Scan for the cell matching the given text and deliver its (x, y) coordinate at center. 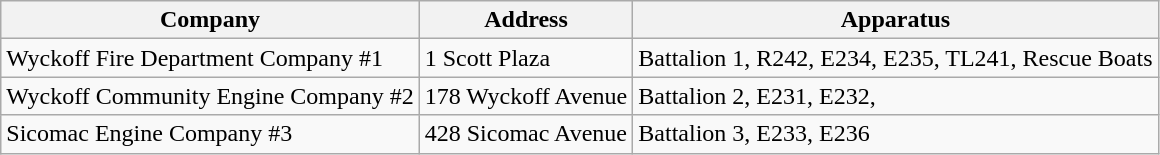
Wyckoff Community Engine Company #2 (210, 96)
Company (210, 20)
1 Scott Plaza (526, 58)
428 Sicomac Avenue (526, 134)
Battalion 3, E233, E236 (896, 134)
Battalion 2, E231, E232, (896, 96)
178 Wyckoff Avenue (526, 96)
Address (526, 20)
Sicomac Engine Company #3 (210, 134)
Wyckoff Fire Department Company #1 (210, 58)
Apparatus (896, 20)
Battalion 1, R242, E234, E235, TL241, Rescue Boats (896, 58)
